Extract the (x, y) coordinate from the center of the cell holding the provided text.  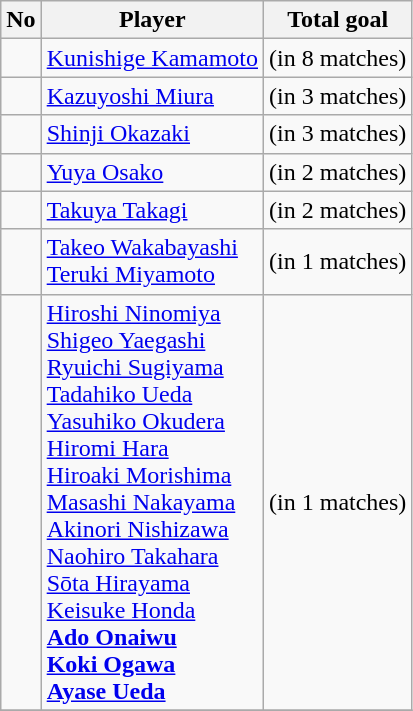
Takuya Takagi (152, 210)
Takeo WakabayashiTeruki Miyamoto (152, 262)
Kazuyoshi Miura (152, 96)
No (21, 20)
Total goal (338, 20)
(in 8 matches) (338, 58)
Shinji Okazaki (152, 134)
Yuya Osako (152, 172)
Player (152, 20)
Kunishige Kamamoto (152, 58)
